Find where the given text appears and provide that cell's center as [X, Y] coordinate. 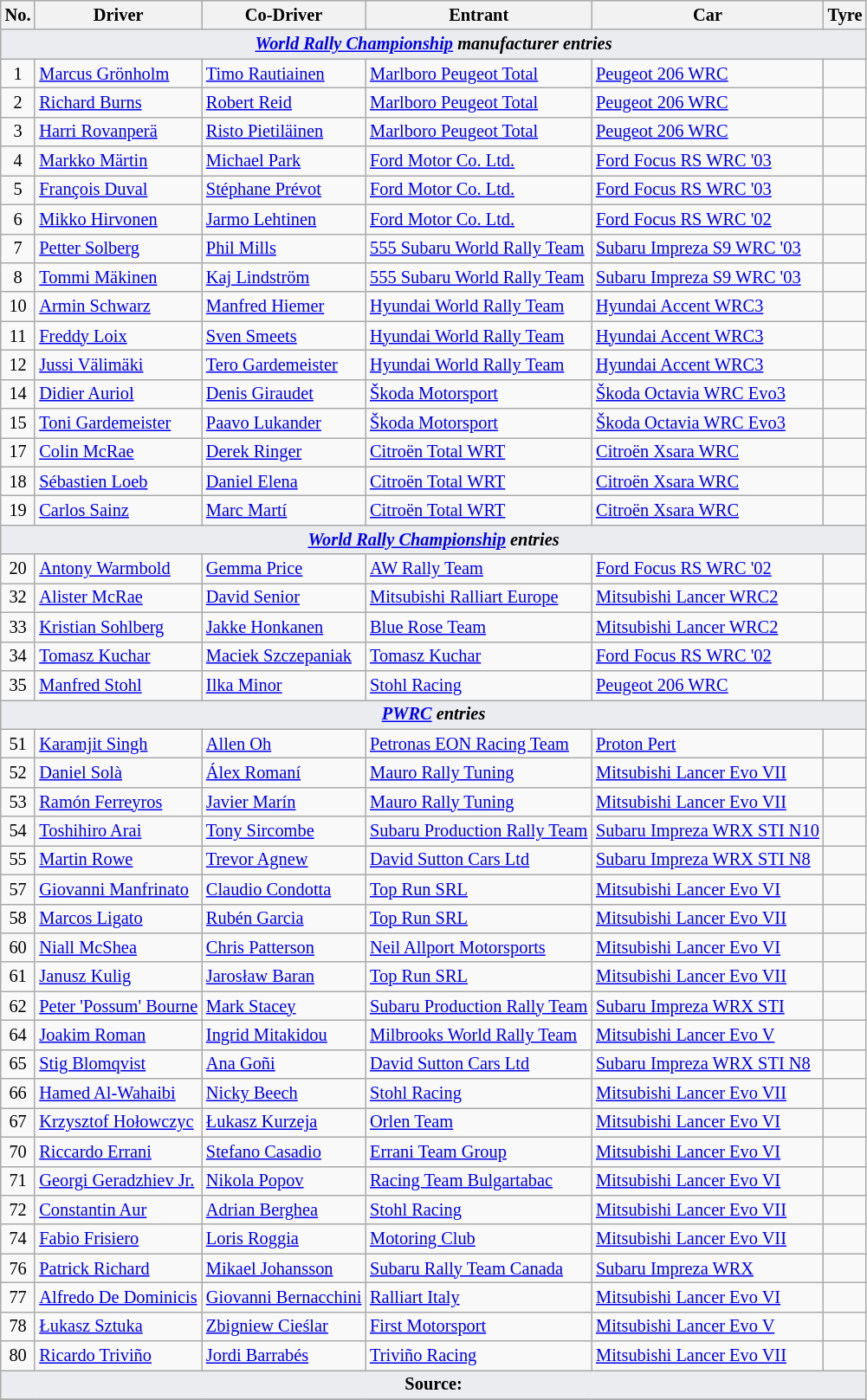
Ilka Minor [284, 685]
Loris Roggia [284, 1239]
Denis Giraudet [284, 394]
Álex Romaní [284, 772]
78 [18, 1326]
AW Rally Team [478, 569]
Sébastien Loeb [118, 481]
First Motorsport [478, 1326]
Errani Team Group [478, 1152]
Maciek Szczepaniak [284, 656]
Alister McRae [118, 597]
2 [18, 102]
Armin Schwarz [118, 306]
Mark Stacey [284, 1006]
Marc Martí [284, 510]
Car [708, 15]
Georgi Geradzhiev Jr. [118, 1181]
Javier Marín [284, 802]
Orlen Team [478, 1122]
Antony Warmbold [118, 569]
55 [18, 860]
60 [18, 947]
Ingrid Mitakidou [284, 1035]
32 [18, 597]
Fabio Frisiero [118, 1239]
Timo Rautiainen [284, 74]
67 [18, 1122]
Derek Ringer [284, 452]
Toshihiro Arai [118, 831]
72 [18, 1210]
Toni Gardemeister [118, 423]
Markko Märtin [118, 161]
Racing Team Bulgartabac [478, 1181]
Daniel Solà [118, 772]
Allen Oh [284, 744]
Petronas EON Racing Team [478, 744]
Hamed Al-Wahaibi [118, 1094]
76 [18, 1268]
80 [18, 1356]
David Senior [284, 597]
66 [18, 1094]
Patrick Richard [118, 1268]
Ricardo Triviño [118, 1356]
Nikola Popov [284, 1181]
Jordi Barrabés [284, 1356]
Rubén Garcia [284, 919]
Constantin Aur [118, 1210]
Richard Burns [118, 102]
Jakke Honkanen [284, 627]
Subaru Rally Team Canada [478, 1268]
64 [18, 1035]
19 [18, 510]
Trevor Agnew [284, 860]
Chris Patterson [284, 947]
62 [18, 1006]
Manfred Hiemer [284, 306]
Proton Pert [708, 744]
Tyre [845, 15]
8 [18, 277]
Driver [118, 15]
PWRC entries [434, 714]
Janusz Kulig [118, 977]
Kristian Sohlberg [118, 627]
15 [18, 423]
4 [18, 161]
77 [18, 1297]
Triviño Racing [478, 1356]
7 [18, 248]
Neil Allport Motorsports [478, 947]
52 [18, 772]
Petter Solberg [118, 248]
Carlos Sainz [118, 510]
Mikael Johansson [284, 1268]
20 [18, 569]
Niall McShea [118, 947]
Zbigniew Cieślar [284, 1326]
Peter 'Possum' Bourne [118, 1006]
Tommi Mäkinen [118, 277]
Didier Auriol [118, 394]
Krzysztof Hołowczyc [118, 1122]
World Rally Championship entries [434, 539]
François Duval [118, 190]
Blue Rose Team [478, 627]
71 [18, 1181]
Ramón Ferreyros [118, 802]
Karamjit Singh [118, 744]
Gemma Price [284, 569]
Ralliart Italy [478, 1297]
Jarmo Lehtinen [284, 219]
Tero Gardemeister [284, 365]
Entrant [478, 15]
58 [18, 919]
Stéphane Prévot [284, 190]
Subaru Impreza WRX STI N10 [708, 831]
Giovanni Manfrinato [118, 889]
18 [18, 481]
Martin Rowe [118, 860]
Riccardo Errani [118, 1152]
Michael Park [284, 161]
Claudio Condotta [284, 889]
35 [18, 685]
57 [18, 889]
Mikko Hirvonen [118, 219]
1 [18, 74]
Source: [434, 1384]
Jarosław Baran [284, 977]
17 [18, 452]
Ana Goñi [284, 1064]
Łukasz Sztuka [118, 1326]
Subaru Impreza WRX STI [708, 1006]
Freddy Loix [118, 336]
Motoring Club [478, 1239]
Manfred Stohl [118, 685]
Marcos Ligato [118, 919]
No. [18, 15]
14 [18, 394]
Łukasz Kurzeja [284, 1122]
Milbrooks World Rally Team [478, 1035]
Risto Pietiläinen [284, 132]
12 [18, 365]
Adrian Berghea [284, 1210]
Sven Smeets [284, 336]
Joakim Roman [118, 1035]
Subaru Impreza WRX [708, 1268]
65 [18, 1064]
53 [18, 802]
51 [18, 744]
Stefano Casadio [284, 1152]
Paavo Lukander [284, 423]
70 [18, 1152]
Marcus Grönholm [118, 74]
Co-Driver [284, 15]
5 [18, 190]
33 [18, 627]
11 [18, 336]
Colin McRae [118, 452]
Nicky Beech [284, 1094]
Daniel Elena [284, 481]
10 [18, 306]
Alfredo De Dominicis [118, 1297]
Mitsubishi Ralliart Europe [478, 597]
Kaj Lindström [284, 277]
Phil Mills [284, 248]
34 [18, 656]
Harri Rovanperä [118, 132]
World Rally Championship manufacturer entries [434, 44]
Robert Reid [284, 102]
Stig Blomqvist [118, 1064]
Tony Sircombe [284, 831]
6 [18, 219]
Jussi Välimäki [118, 365]
3 [18, 132]
Giovanni Bernacchini [284, 1297]
61 [18, 977]
54 [18, 831]
74 [18, 1239]
